Identify which cell holds the provided text, then report its [X, Y] central coordinate. 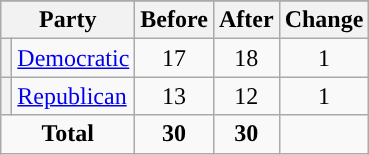
18 [246, 58]
Democratic [74, 58]
Total [68, 134]
Change [324, 20]
12 [246, 96]
17 [174, 58]
After [246, 20]
13 [174, 96]
Before [174, 20]
Party [68, 20]
Republican [74, 96]
